Find where the given text appears and provide that cell's center as [X, Y] coordinate. 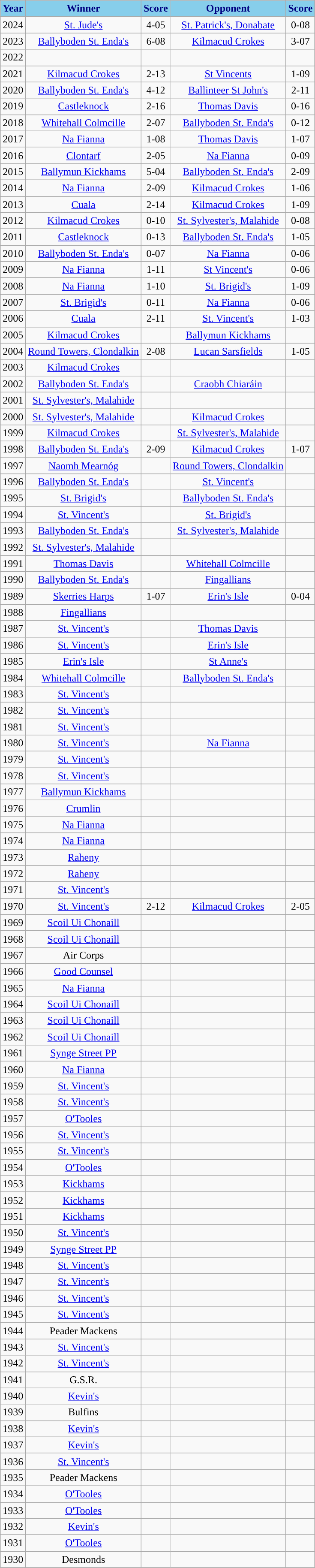
1938 [13, 1429]
1973 [13, 857]
1943 [13, 1347]
1964 [13, 1004]
1969 [13, 923]
2001 [13, 400]
2-07 [156, 123]
0-04 [300, 596]
1981 [13, 727]
St Vincent's [228, 270]
2024 [13, 25]
1995 [13, 498]
1991 [13, 564]
1971 [13, 890]
2016 [13, 155]
1958 [13, 1102]
1952 [13, 1200]
1945 [13, 1315]
1940 [13, 1396]
1939 [13, 1412]
1988 [13, 612]
2013 [13, 205]
1-08 [156, 139]
2011 [13, 237]
Craobh Chiaráin [228, 384]
Bulfins [84, 1412]
1975 [13, 825]
2009 [13, 270]
1961 [13, 1053]
1996 [13, 482]
0-12 [300, 123]
1937 [13, 1445]
2017 [13, 139]
1970 [13, 906]
1944 [13, 1331]
2-08 [156, 351]
2018 [13, 123]
1933 [13, 1510]
1979 [13, 760]
2-13 [156, 74]
1960 [13, 1070]
1985 [13, 661]
2008 [13, 286]
1989 [13, 596]
1965 [13, 988]
1968 [13, 939]
1987 [13, 629]
Ballinteer St John's [228, 90]
1990 [13, 580]
1950 [13, 1233]
St. Patrick's, Donabate [228, 25]
1978 [13, 776]
1936 [13, 1461]
2002 [13, 384]
Crumlin [84, 808]
1953 [13, 1184]
0-13 [156, 237]
2-12 [156, 906]
2010 [13, 253]
1984 [13, 678]
1956 [13, 1135]
1998 [13, 449]
1993 [13, 531]
1992 [13, 547]
1955 [13, 1151]
6-08 [156, 41]
1997 [13, 465]
1947 [13, 1282]
1930 [13, 1559]
Opponent [228, 9]
1946 [13, 1298]
1972 [13, 874]
1-10 [156, 286]
1982 [13, 710]
4-05 [156, 25]
1974 [13, 841]
Year [13, 9]
1967 [13, 955]
1951 [13, 1216]
1-06 [300, 188]
2020 [13, 90]
1963 [13, 1021]
Air Corps [84, 955]
1977 [13, 792]
1959 [13, 1086]
Skerries Harps [84, 596]
1941 [13, 1380]
2014 [13, 188]
1-03 [300, 319]
2021 [13, 74]
1983 [13, 694]
1980 [13, 743]
2007 [13, 302]
1962 [13, 1037]
4-12 [156, 90]
1949 [13, 1249]
0-16 [300, 106]
1932 [13, 1527]
1-11 [156, 270]
G.S.R. [84, 1380]
1935 [13, 1478]
1966 [13, 971]
0-11 [156, 302]
5-04 [156, 172]
2004 [13, 351]
2022 [13, 57]
1999 [13, 433]
1986 [13, 645]
1954 [13, 1167]
1976 [13, 808]
2015 [13, 172]
0-10 [156, 221]
1957 [13, 1119]
2-14 [156, 205]
1948 [13, 1266]
2019 [13, 106]
St. Jude's [84, 25]
Desmonds [84, 1559]
Lucan Sarsfields [228, 351]
2-16 [156, 106]
Good Counsel [84, 971]
Winner [84, 9]
Naomh Mearnóg [84, 465]
Clontarf [84, 155]
0-07 [156, 253]
St Vincents [228, 74]
1931 [13, 1543]
2023 [13, 41]
St Anne's [228, 661]
2000 [13, 416]
0-09 [300, 155]
2006 [13, 319]
2012 [13, 221]
1934 [13, 1494]
1942 [13, 1363]
1994 [13, 515]
2003 [13, 368]
3-07 [300, 41]
2005 [13, 335]
